Extract the (x, y) coordinate from the center of the cell holding the provided text.  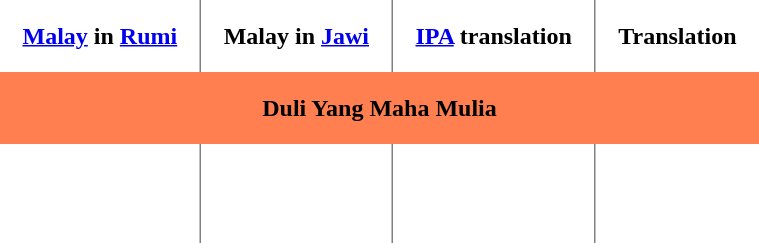
IPA translation (494, 36)
Translation (677, 36)
Malay in Jawi (296, 36)
Malay in Rumi (100, 36)
Duli Yang Maha Mulia (380, 108)
